From the cell containing the given text, extract its center point as (X, Y) coordinate. 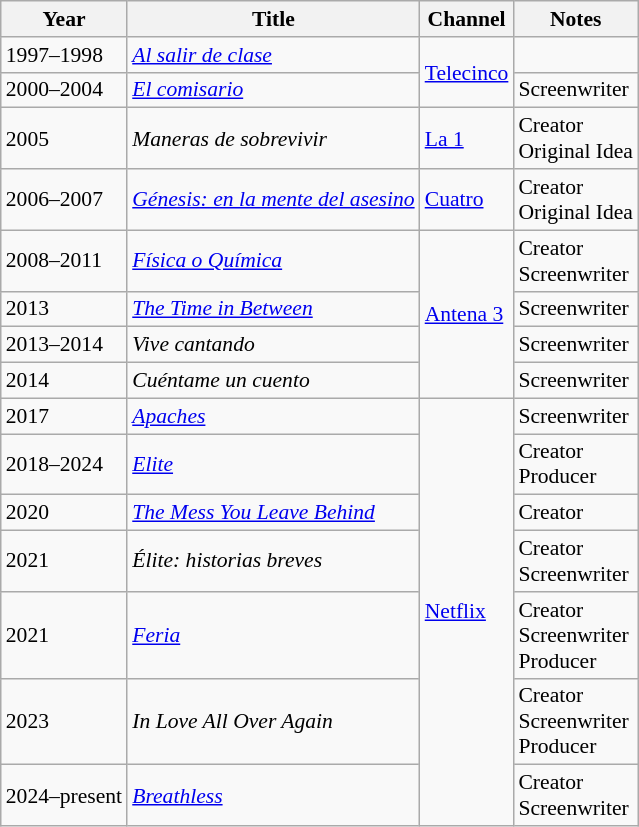
2013 (64, 309)
Channel (467, 19)
Year (64, 19)
The Time in Between (273, 309)
Cuatro (467, 200)
2014 (64, 381)
Telecinco (467, 72)
El comisario (273, 90)
Notes (576, 19)
2018–2024 (64, 464)
Breathless (273, 796)
2020 (64, 513)
Vive cantando (273, 345)
2024–present (64, 796)
2006–2007 (64, 200)
Antena 3 (467, 314)
Netflix (467, 612)
La 1 (467, 138)
2008–2011 (64, 260)
1997–1998 (64, 55)
Élite: historias breves (273, 562)
Al salir de clase (273, 55)
2013–2014 (64, 345)
2005 (64, 138)
Feria (273, 636)
Génesis: en la mente del asesino (273, 200)
Elite (273, 464)
In Love All Over Again (273, 722)
2023 (64, 722)
2000–2004 (64, 90)
Cuéntame un cuento (273, 381)
Title (273, 19)
Creator (576, 513)
The Mess You Leave Behind (273, 513)
Maneras de sobrevivir (273, 138)
2017 (64, 416)
CreatorProducer (576, 464)
Física o Química (273, 260)
Apaches (273, 416)
